Capture the cell that displays the provided text and extract its [X, Y] central coordinate. 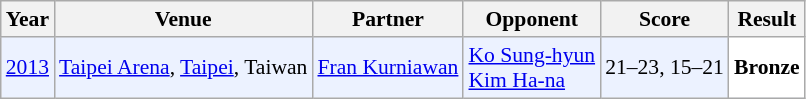
Opponent [532, 19]
Partner [388, 19]
Ko Sung-hyun Kim Ha-na [532, 68]
Score [664, 19]
21–23, 15–21 [664, 68]
Result [767, 19]
Year [28, 19]
Bronze [767, 68]
Fran Kurniawan [388, 68]
Taipei Arena, Taipei, Taiwan [183, 68]
2013 [28, 68]
Venue [183, 19]
